From the cell containing the given text, extract its center point as [X, Y] coordinate. 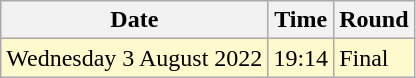
Round [374, 20]
Time [301, 20]
Date [134, 20]
Wednesday 3 August 2022 [134, 58]
19:14 [301, 58]
Final [374, 58]
